Locate the cell with the specified text and output its (X, Y) center coordinate. 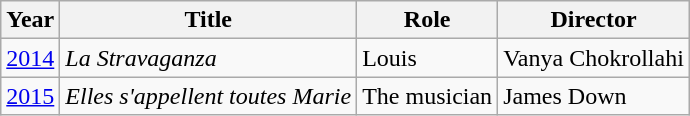
Director (594, 20)
The musician (428, 96)
Vanya Chokrollahi (594, 58)
Title (208, 20)
Role (428, 20)
2014 (30, 58)
Year (30, 20)
Louis (428, 58)
2015 (30, 96)
James Down (594, 96)
La Stravaganza (208, 58)
Elles s'appellent toutes Marie (208, 96)
